Identify which cell holds the provided text, then report its [X, Y] central coordinate. 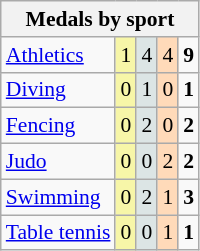
Judo [58, 162]
Diving [58, 90]
Table tennis [58, 233]
Swimming [58, 197]
Medals by sport [100, 19]
3 [188, 197]
Athletics [58, 55]
9 [188, 55]
Fencing [58, 126]
